Pinpoint the cell where the given text exists, returning its (X, Y) midpoint coordinate. 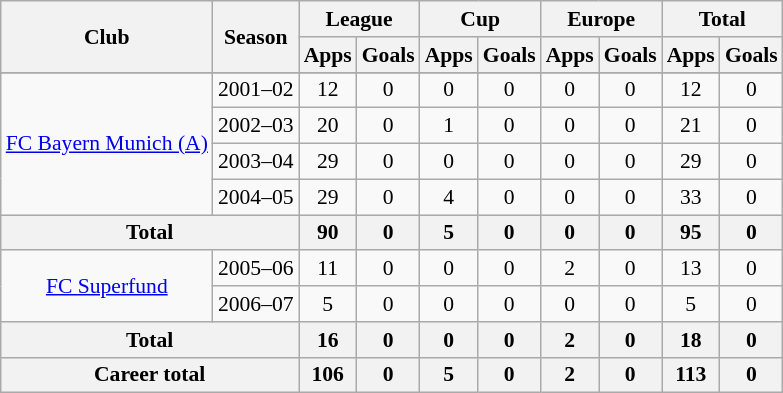
2005–06 (256, 269)
Europe (602, 19)
20 (328, 126)
2004–05 (256, 197)
18 (691, 340)
2001–02 (256, 90)
League (360, 19)
106 (328, 375)
Career total (150, 375)
2002–03 (256, 126)
33 (691, 197)
2003–04 (256, 162)
90 (328, 233)
FC Superfund (107, 286)
4 (449, 197)
Season (256, 36)
11 (328, 269)
21 (691, 126)
Cup (480, 19)
113 (691, 375)
16 (328, 340)
1 (449, 126)
FC Bayern Munich (A) (107, 143)
2006–07 (256, 304)
13 (691, 269)
95 (691, 233)
Club (107, 36)
